Locate the cell with the specified text and output its (x, y) center coordinate. 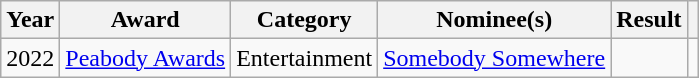
Category (304, 20)
Year (30, 20)
Entertainment (304, 58)
Somebody Somewhere (494, 58)
Nominee(s) (494, 20)
Peabody Awards (146, 58)
Result (649, 20)
Award (146, 20)
2022 (30, 58)
